Detect which cell encompasses the target text, then output its (x, y) center coordinate. 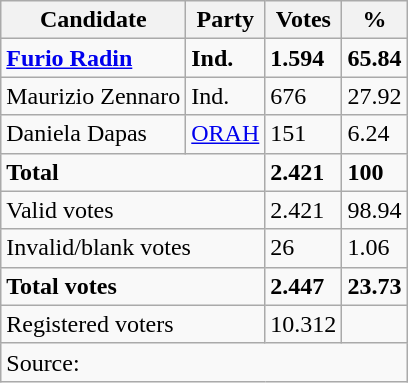
100 (374, 172)
Party (226, 20)
Invalid/blank votes (133, 248)
2.447 (304, 286)
Maurizio Zennaro (94, 96)
ORAH (226, 134)
10.312 (304, 324)
% (374, 20)
Valid votes (133, 210)
26 (304, 248)
Total (133, 172)
Source: (204, 362)
Registered voters (133, 324)
676 (304, 96)
27.92 (374, 96)
Candidate (94, 20)
6.24 (374, 134)
65.84 (374, 58)
151 (304, 134)
Daniela Dapas (94, 134)
Votes (304, 20)
1.06 (374, 248)
23.73 (374, 286)
Furio Radin (94, 58)
98.94 (374, 210)
1.594 (304, 58)
Total votes (133, 286)
